Scan for the cell matching the given text and deliver its (x, y) coordinate at center. 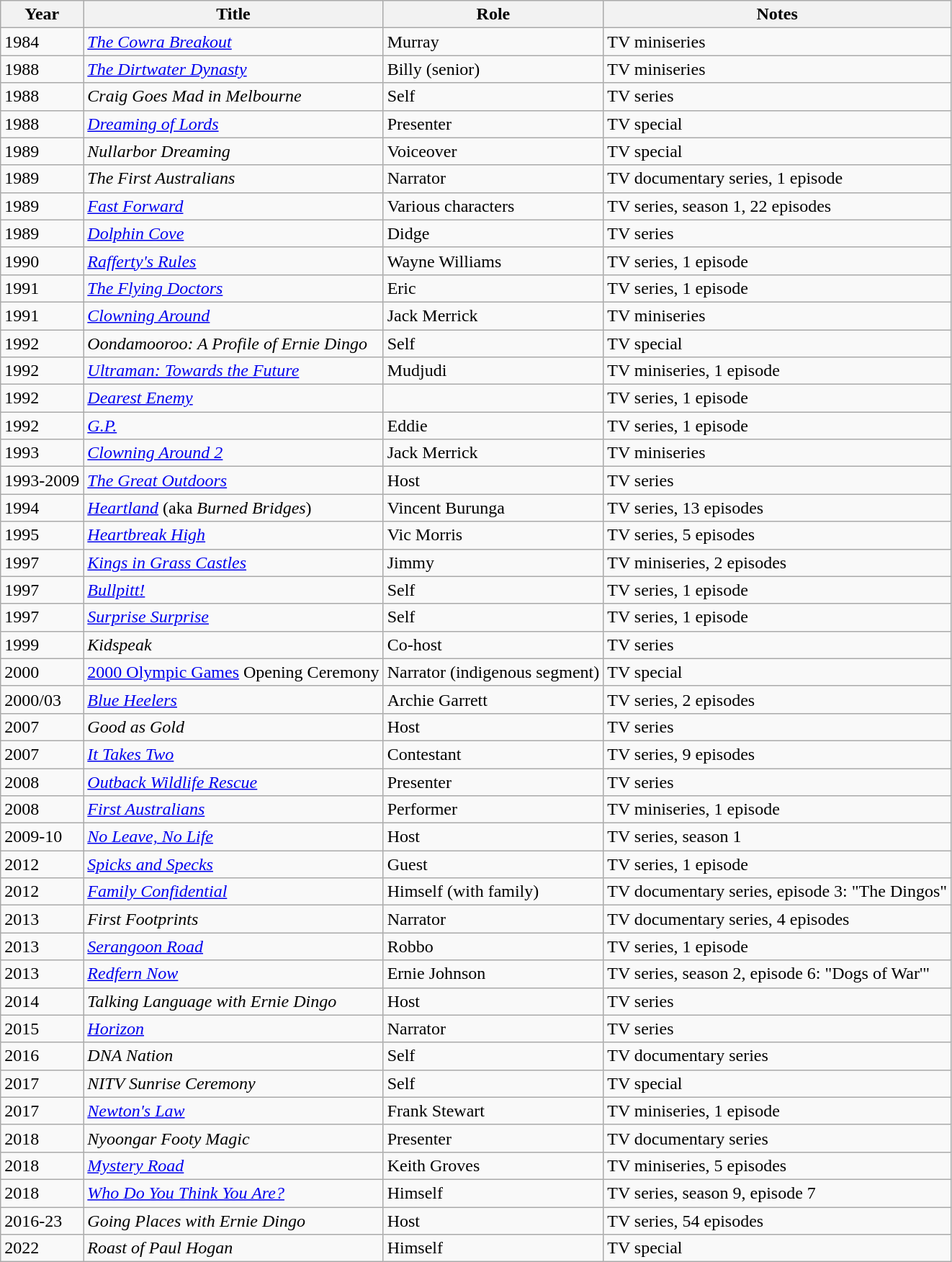
Ernie Johnson (493, 974)
Nyoongar Footy Magic (233, 1138)
1990 (42, 261)
Wayne Williams (493, 261)
2022 (42, 1248)
1984 (42, 42)
Craig Goes Mad in Melbourne (233, 97)
TV series, 13 episodes (778, 508)
1994 (42, 508)
TV series, 2 episodes (778, 699)
Billy (senior) (493, 69)
TV series, season 2, episode 6: "Dogs of War'" (778, 974)
Kings in Grass Castles (233, 563)
Role (493, 14)
TV miniseries, 5 episodes (778, 1165)
2000 Olympic Games Opening Ceremony (233, 672)
1993 (42, 453)
Roast of Paul Hogan (233, 1248)
Bullpitt! (233, 590)
Serangoon Road (233, 946)
Dreaming of Lords (233, 124)
Title (233, 14)
Redfern Now (233, 974)
Fast Forward (233, 206)
2009-10 (42, 837)
Blue Heelers (233, 699)
1993-2009 (42, 480)
TV series, 9 episodes (778, 754)
Eric (493, 288)
Archie Garrett (493, 699)
TV series, 54 episodes (778, 1221)
2016 (42, 1056)
TV documentary series, episode 3: "The Dingos" (778, 892)
Vincent Burunga (493, 508)
The Cowra Breakout (233, 42)
TV series, season 1, 22 episodes (778, 206)
Co-host (493, 645)
Voiceover (493, 151)
Rafferty's Rules (233, 261)
First Footprints (233, 919)
Keith Groves (493, 1165)
No Leave, No Life (233, 837)
Performer (493, 810)
Mudjudi (493, 371)
Didge (493, 233)
Guest (493, 864)
Ultraman: Towards the Future (233, 371)
The Great Outdoors (233, 480)
TV documentary series, 1 episode (778, 179)
It Takes Two (233, 754)
Heartbreak High (233, 535)
Mystery Road (233, 1165)
Talking Language with Ernie Dingo (233, 1001)
Frank Stewart (493, 1111)
G.P. (233, 426)
Family Confidential (233, 892)
TV series, season 1 (778, 837)
2015 (42, 1029)
Murray (493, 42)
The First Australians (233, 179)
Outback Wildlife Rescue (233, 782)
Newton's Law (233, 1111)
Contestant (493, 754)
NITV Sunrise Ceremony (233, 1083)
TV documentary series, 4 episodes (778, 919)
1999 (42, 645)
Year (42, 14)
Who Do You Think You Are? (233, 1193)
Dolphin Cove (233, 233)
TV series, 5 episodes (778, 535)
Jimmy (493, 563)
Clowning Around 2 (233, 453)
Himself (with family) (493, 892)
Oondamooroo: A Profile of Ernie Dingo (233, 344)
Nullarbor Dreaming (233, 151)
Narrator (indigenous segment) (493, 672)
Various characters (493, 206)
Spicks and Specks (233, 864)
Dearest Enemy (233, 398)
The Dirtwater Dynasty (233, 69)
Notes (778, 14)
TV miniseries, 2 episodes (778, 563)
Robbo (493, 946)
1995 (42, 535)
DNA Nation (233, 1056)
2016-23 (42, 1221)
2000 (42, 672)
2014 (42, 1001)
2000/03 (42, 699)
Heartland (aka Burned Bridges) (233, 508)
TV series, season 9, episode 7 (778, 1193)
Surprise Surprise (233, 617)
Good as Gold (233, 727)
Eddie (493, 426)
Going Places with Ernie Dingo (233, 1221)
Clowning Around (233, 315)
Kidspeak (233, 645)
First Australians (233, 810)
The Flying Doctors (233, 288)
Horizon (233, 1029)
Vic Morris (493, 535)
